Detect which cell encompasses the target text, then output its (X, Y) center coordinate. 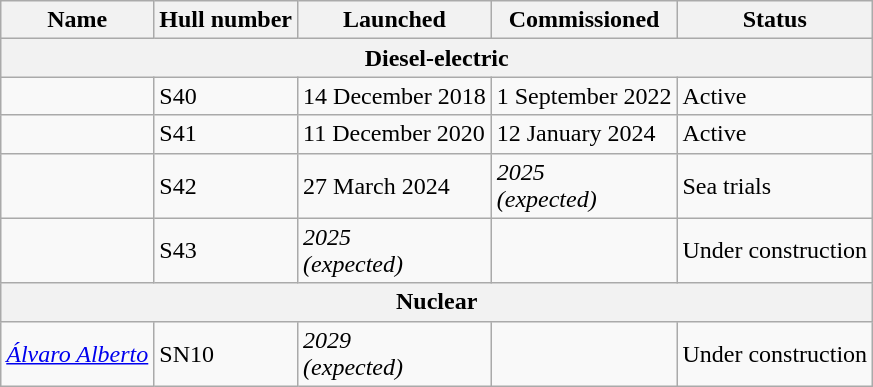
Commissioned (584, 20)
Status (775, 20)
S43 (226, 250)
S40 (226, 96)
11 December 2020 (395, 134)
Diesel-electric (437, 58)
Name (78, 20)
27 March 2024 (395, 186)
12 January 2024 (584, 134)
Álvaro Alberto (78, 354)
Sea trials (775, 186)
S41 (226, 134)
SN10 (226, 354)
14 December 2018 (395, 96)
Hull number (226, 20)
Nuclear (437, 302)
1 September 2022 (584, 96)
2029(expected) (395, 354)
S42 (226, 186)
Launched (395, 20)
